Provide the (X, Y) coordinate of the cell's center where the given text is located.  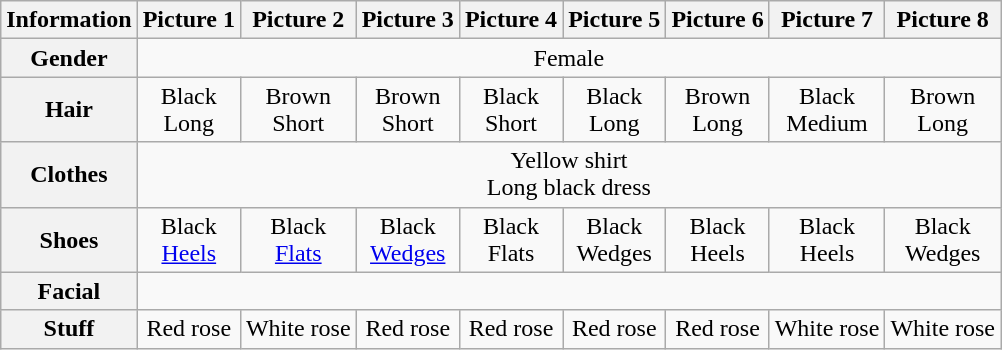
Picture 3 (408, 20)
Picture 6 (718, 20)
BlackMedium (827, 110)
Female (568, 58)
Yellow shirtLong black dress (568, 174)
Gender (69, 58)
Facial (69, 291)
Picture 5 (614, 20)
BlackShort (510, 110)
Shoes (69, 240)
Hair (69, 110)
Picture 2 (298, 20)
Clothes (69, 174)
Stuff (69, 329)
Picture 4 (510, 20)
Information (69, 20)
Picture 7 (827, 20)
Picture 8 (943, 20)
Picture 1 (188, 20)
